Provide the (x, y) coordinate of the cell's center where the given text is located.  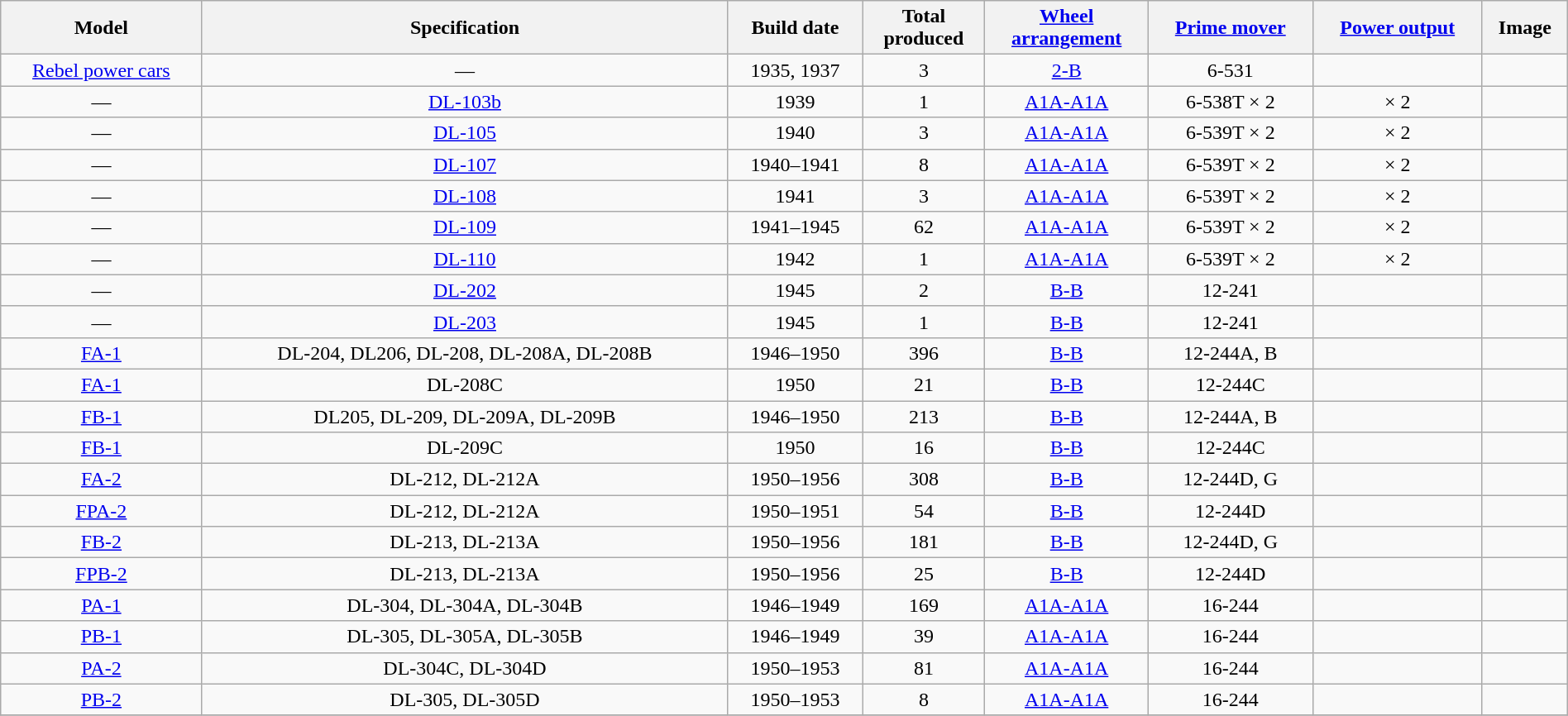
DL-203 (465, 322)
DL-110 (465, 259)
DL-103b (465, 102)
PA-1 (101, 605)
DL-305, DL-305A, DL-305B (465, 637)
6-531 (1231, 70)
308 (924, 480)
62 (924, 227)
DL-304, DL-304A, DL-304B (465, 605)
Power output (1398, 28)
1939 (796, 102)
DL-204, DL206, DL-208, DL-208A, DL-208B (465, 353)
DL-305, DL-305D (465, 699)
1942 (796, 259)
Image (1525, 28)
Model (101, 28)
1940 (796, 133)
DL-109 (465, 227)
Build date (796, 28)
DL-108 (465, 196)
396 (924, 353)
1941–1945 (796, 227)
21 (924, 384)
FPA-2 (101, 511)
DL-107 (465, 165)
PB-1 (101, 637)
39 (924, 637)
DL-304C, DL-304D (465, 668)
1935, 1937 (796, 70)
25 (924, 574)
1950–1951 (796, 511)
2-B (1067, 70)
Specification (465, 28)
DL-105 (465, 133)
DL-209C (465, 448)
181 (924, 542)
Prime mover (1231, 28)
2 (924, 290)
DL205, DL-209, DL-209A, DL-209B (465, 416)
169 (924, 605)
DL-208C (465, 384)
54 (924, 511)
FA-2 (101, 480)
Rebel power cars (101, 70)
PA-2 (101, 668)
213 (924, 416)
Totalproduced (924, 28)
1941 (796, 196)
6-538T × 2 (1231, 102)
81 (924, 668)
FPB-2 (101, 574)
Wheelarrangement (1067, 28)
16 (924, 448)
DL-202 (465, 290)
FB-2 (101, 542)
1940–1941 (796, 165)
PB-2 (101, 699)
